Provide the (X, Y) coordinate of the cell's center where the given text is located.  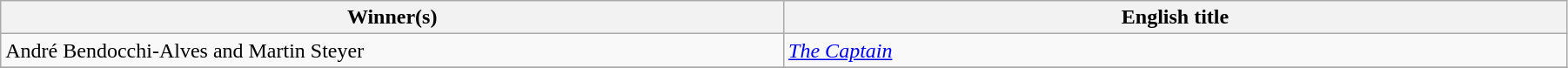
English title (1176, 17)
The Captain (1176, 51)
Winner(s) (392, 17)
André Bendocchi-Alves and Martin Steyer (392, 51)
